Find where the given text appears and provide that cell's center as (X, Y) coordinate. 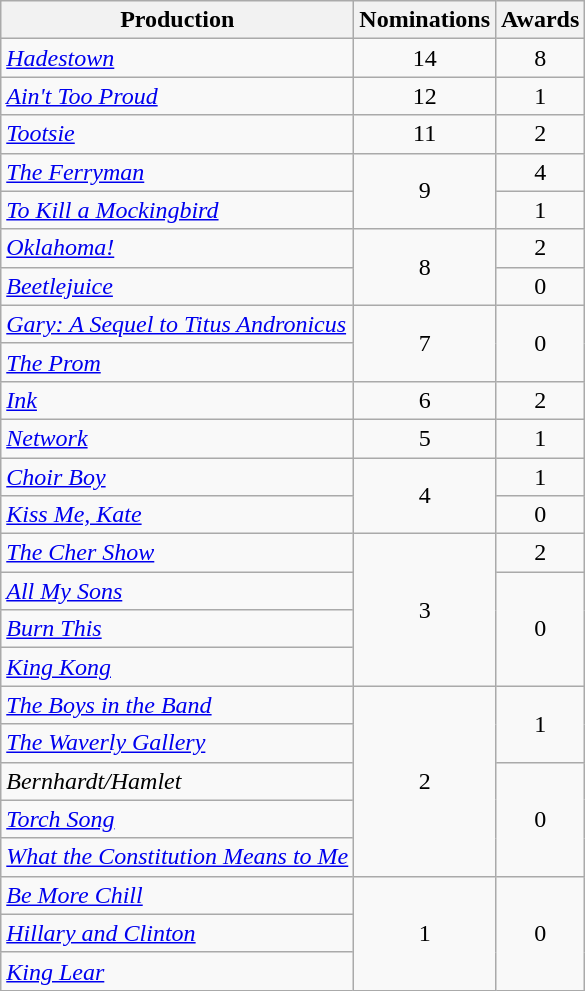
12 (425, 96)
5 (425, 438)
3 (425, 610)
7 (425, 343)
Network (178, 438)
14 (425, 58)
The Ferryman (178, 172)
Awards (540, 20)
Production (178, 20)
Torch Song (178, 819)
Ain't Too Proud (178, 96)
Be More Chill (178, 895)
What the Constitution Means to Me (178, 857)
The Boys in the Band (178, 705)
Nominations (425, 20)
Tootsie (178, 134)
King Kong (178, 667)
Kiss Me, Kate (178, 515)
To Kill a Mockingbird (178, 210)
The Waverly Gallery (178, 743)
All My Sons (178, 591)
Choir Boy (178, 477)
Hadestown (178, 58)
Oklahoma! (178, 248)
Hillary and Clinton (178, 933)
King Lear (178, 971)
The Cher Show (178, 553)
Burn This (178, 629)
9 (425, 191)
11 (425, 134)
Bernhardt/Hamlet (178, 781)
Beetlejuice (178, 286)
Gary: A Sequel to Titus Andronicus (178, 324)
The Prom (178, 362)
6 (425, 400)
Ink (178, 400)
